Provide the [X, Y] coordinate of the cell's center where the given text is located.  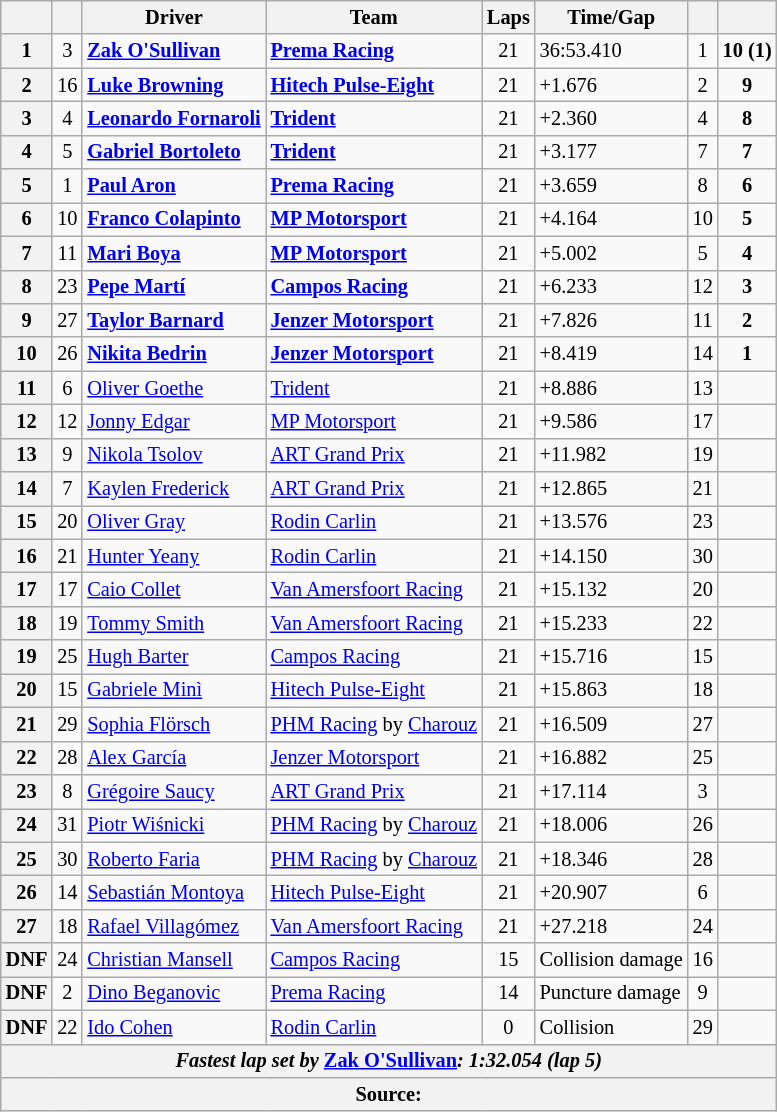
Grégoire Saucy [174, 791]
Tommy Smith [174, 623]
+7.826 [612, 320]
Franco Colapinto [174, 219]
Pepe Martí [174, 287]
+3.659 [612, 186]
+18.346 [612, 859]
Collision damage [612, 960]
+15.233 [612, 623]
+5.002 [612, 253]
Leonardo Fornaroli [174, 118]
+4.164 [612, 219]
Paul Aron [174, 186]
10 (1) [748, 51]
Oliver Gray [174, 522]
Jonny Edgar [174, 421]
Sebastián Montoya [174, 892]
Time/Gap [612, 17]
+8.886 [612, 388]
Kaylen Frederick [174, 489]
+9.586 [612, 421]
+3.177 [612, 152]
+6.233 [612, 287]
Piotr Wiśnicki [174, 825]
Christian Mansell [174, 960]
Fastest lap set by Zak O'Sullivan: 1:32.054 (lap 5) [389, 1061]
Zak O'Sullivan [174, 51]
+13.576 [612, 522]
+16.509 [612, 724]
+12.865 [612, 489]
+14.150 [612, 556]
+15.716 [612, 657]
+16.882 [612, 758]
Taylor Barnard [174, 320]
Alex García [174, 758]
Rafael Villagómez [174, 926]
Team [374, 17]
Mari Boya [174, 253]
+1.676 [612, 85]
+15.132 [612, 589]
Roberto Faria [174, 859]
0 [508, 1027]
Source: [389, 1094]
+11.982 [612, 455]
Driver [174, 17]
Hugh Barter [174, 657]
Caio Collet [174, 589]
Oliver Goethe [174, 388]
31 [67, 825]
+17.114 [612, 791]
+18.006 [612, 825]
Hunter Yeany [174, 556]
36:53.410 [612, 51]
Nikola Tsolov [174, 455]
+8.419 [612, 354]
Dino Beganovic [174, 993]
+15.863 [612, 690]
+2.360 [612, 118]
Laps [508, 17]
Sophia Flörsch [174, 724]
+20.907 [612, 892]
+27.218 [612, 926]
Gabriel Bortoleto [174, 152]
Collision [612, 1027]
Ido Cohen [174, 1027]
Gabriele Minì [174, 690]
Puncture damage [612, 993]
Luke Browning [174, 85]
Nikita Bedrin [174, 354]
